Determine the [x, y] coordinate at the center of the cell enclosing the given text.  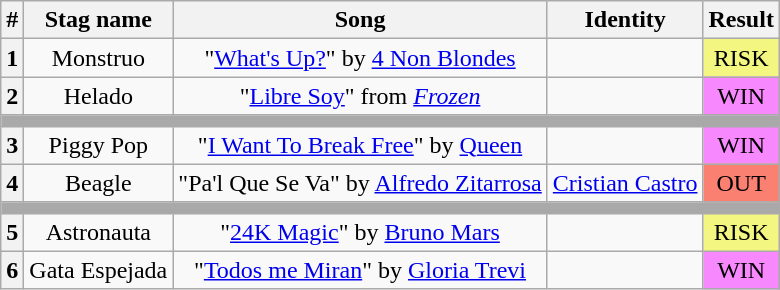
Monstruo [98, 58]
"I Want To Break Free" by Queen [360, 145]
4 [12, 183]
Astronauta [98, 232]
2 [12, 96]
"Libre Soy" from Frozen [360, 96]
OUT [741, 183]
# [12, 20]
"24K Magic" by Bruno Mars [360, 232]
Cristian Castro [625, 183]
5 [12, 232]
Song [360, 20]
6 [12, 270]
"Todos me Miran" by Gloria Trevi [360, 270]
Piggy Pop [98, 145]
1 [12, 58]
"What's Up?" by 4 Non Blondes [360, 58]
Result [741, 20]
3 [12, 145]
"Pa'l Que Se Va" by Alfredo Zitarrosa [360, 183]
Beagle [98, 183]
Stag name [98, 20]
Gata Espejada [98, 270]
Identity [625, 20]
Helado [98, 96]
